Identify which cell holds the provided text, then report its (X, Y) central coordinate. 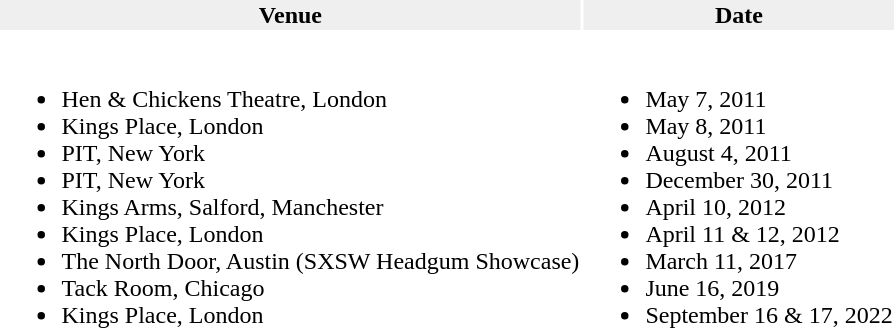
Venue (290, 15)
Date (739, 15)
